Search for the cell housing the specified text and yield its (x, y) center coordinate. 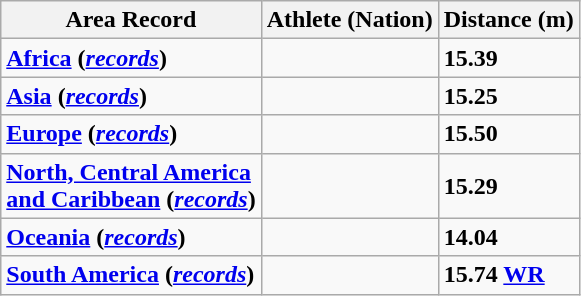
15.25 (508, 96)
Asia (records) (131, 96)
Athlete (Nation) (350, 20)
South America (records) (131, 275)
15.50 (508, 134)
14.04 (508, 237)
Africa (records) (131, 58)
Distance (m) (508, 20)
Area Record (131, 20)
North, Central Americaand Caribbean (records) (131, 186)
15.39 (508, 58)
15.29 (508, 186)
Europe (records) (131, 134)
Oceania (records) (131, 237)
15.74 WR (508, 275)
